Pinpoint the cell where the given text exists, returning its [X, Y] midpoint coordinate. 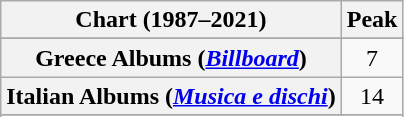
7 [372, 58]
Italian Albums (Musica e dischi) [171, 96]
Chart (1987–2021) [171, 20]
Greece Albums (Billboard) [171, 58]
14 [372, 96]
Peak [372, 20]
